Find where the given text appears and provide that cell's center as (x, y) coordinate. 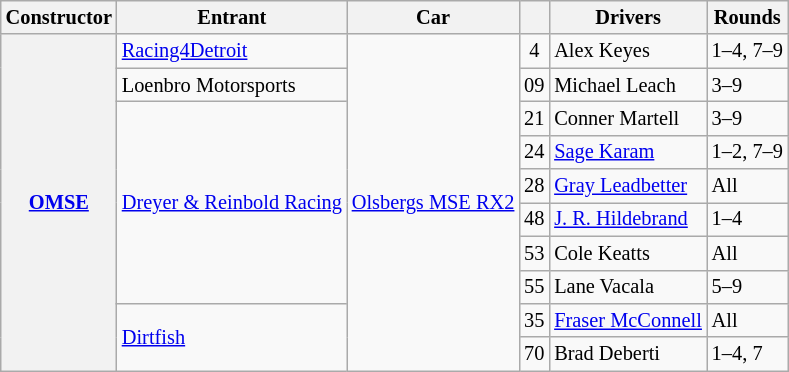
Constructor (59, 17)
53 (534, 253)
J. R. Hildebrand (628, 219)
Loenbro Motorsports (232, 85)
Gray Leadbetter (628, 186)
1–4 (748, 219)
4 (534, 51)
Car (433, 17)
Fraser McConnell (628, 320)
Brad Deberti (628, 354)
21 (534, 118)
70 (534, 354)
Olsbergs MSE RX2 (433, 202)
24 (534, 152)
Entrant (232, 17)
Michael Leach (628, 85)
28 (534, 186)
Rounds (748, 17)
1–4, 7 (748, 354)
55 (534, 287)
35 (534, 320)
Drivers (628, 17)
1–2, 7–9 (748, 152)
Dirtfish (232, 336)
Alex Keyes (628, 51)
5–9 (748, 287)
OMSE (59, 202)
Racing4Detroit (232, 51)
Dreyer & Reinbold Racing (232, 202)
Sage Karam (628, 152)
09 (534, 85)
1–4, 7–9 (748, 51)
48 (534, 219)
Cole Keatts (628, 253)
Lane Vacala (628, 287)
Conner Martell (628, 118)
